Extract the (x, y) coordinate from the center of the cell holding the provided text.  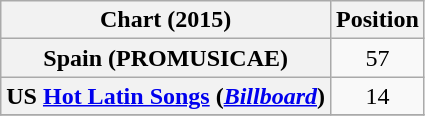
14 (378, 96)
Spain (PROMUSICAE) (166, 58)
US Hot Latin Songs (Billboard) (166, 96)
57 (378, 58)
Chart (2015) (166, 20)
Position (378, 20)
